Pinpoint the cell where the given text exists, returning its (x, y) midpoint coordinate. 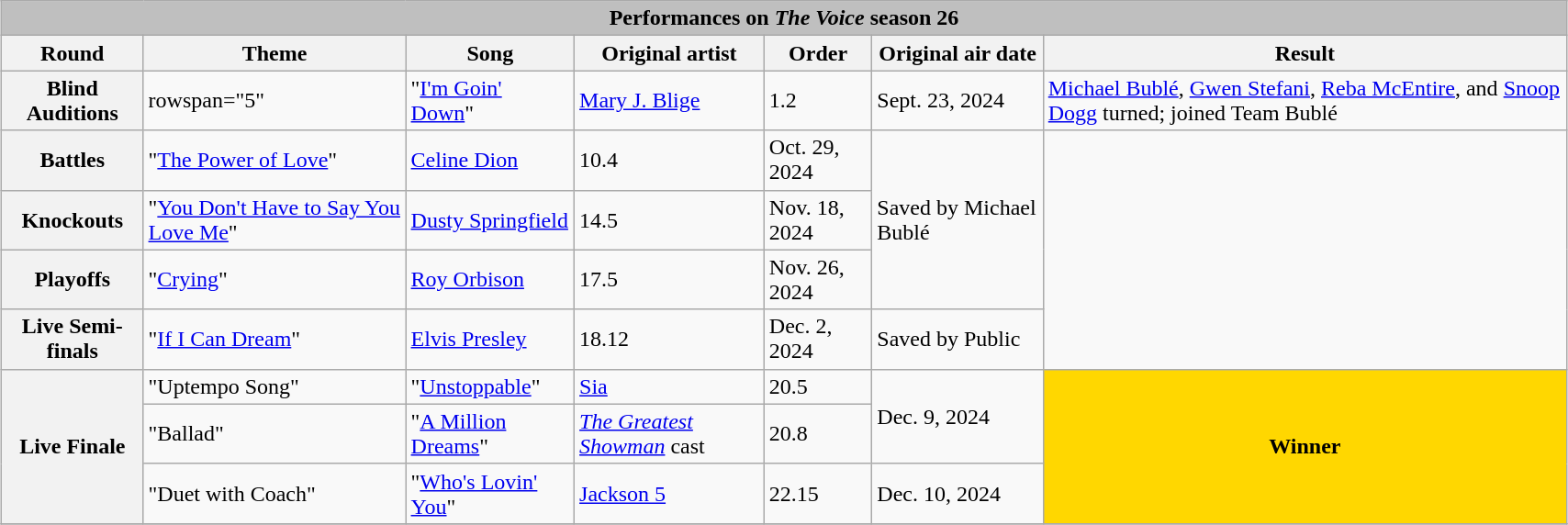
Dec. 9, 2024 (958, 417)
"The Power of Love" (274, 160)
Knockouts (73, 220)
Dusty Springfield (490, 220)
Performances on The Voice season 26 (784, 18)
Original air date (958, 53)
"Ballad" (274, 433)
"Unstoppable" (490, 386)
Blind Auditions (73, 101)
Result (1305, 53)
Dec. 10, 2024 (958, 494)
10.4 (670, 160)
"Uptempo Song" (274, 386)
Playoffs (73, 279)
Dec. 2, 2024 (817, 340)
Round (73, 53)
"Who's Lovin' You" (490, 494)
Michael Bublé, Gwen Stefani, Reba McEntire, and Snoop Dogg turned; joined Team Bublé (1305, 101)
20.5 (817, 386)
"A Million Dreams" (490, 433)
Theme (274, 53)
"Crying" (274, 279)
Nov. 18, 2024 (817, 220)
Nov. 26, 2024 (817, 279)
Sia (670, 386)
"Duet with Coach" (274, 494)
20.8 (817, 433)
"I'm Goin' Down" (490, 101)
Live Semi-finals (73, 340)
Elvis Presley (490, 340)
Battles (73, 160)
Winner (1305, 446)
22.15 (817, 494)
Live Finale (73, 446)
The Greatest Showman cast (670, 433)
18.12 (670, 340)
Oct. 29, 2024 (817, 160)
rowspan="5" (274, 101)
Saved by Michael Bublé (958, 220)
Mary J. Blige (670, 101)
14.5 (670, 220)
1.2 (817, 101)
Saved by Public (958, 340)
Order (817, 53)
17.5 (670, 279)
Song (490, 53)
Celine Dion (490, 160)
"If I Can Dream" (274, 340)
Sept. 23, 2024 (958, 101)
Roy Orbison (490, 279)
Original artist (670, 53)
Jackson 5 (670, 494)
"You Don't Have to Say You Love Me" (274, 220)
